Capture the cell that displays the provided text and extract its [x, y] central coordinate. 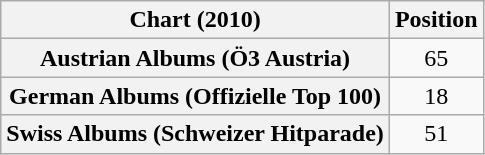
German Albums (Offizielle Top 100) [196, 96]
65 [436, 58]
Swiss Albums (Schweizer Hitparade) [196, 134]
Austrian Albums (Ö3 Austria) [196, 58]
Chart (2010) [196, 20]
51 [436, 134]
18 [436, 96]
Position [436, 20]
